Determine the (X, Y) coordinate at the center of the cell enclosing the given text.  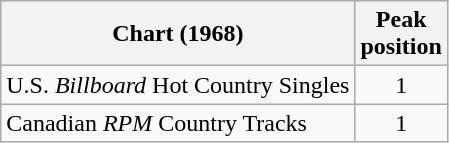
Peakposition (401, 34)
Chart (1968) (178, 34)
Canadian RPM Country Tracks (178, 123)
U.S. Billboard Hot Country Singles (178, 85)
